For the text-containing cell, return its midpoint in (x, y) coordinate format. 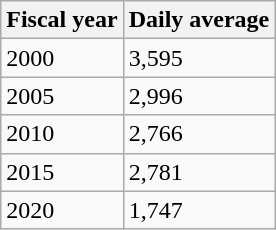
Daily average (199, 20)
2,781 (199, 172)
2015 (62, 172)
1,747 (199, 210)
2020 (62, 210)
2,996 (199, 96)
2010 (62, 134)
Fiscal year (62, 20)
2000 (62, 58)
2,766 (199, 134)
3,595 (199, 58)
2005 (62, 96)
